Extract the [x, y] coordinate from the center of the cell holding the provided text.  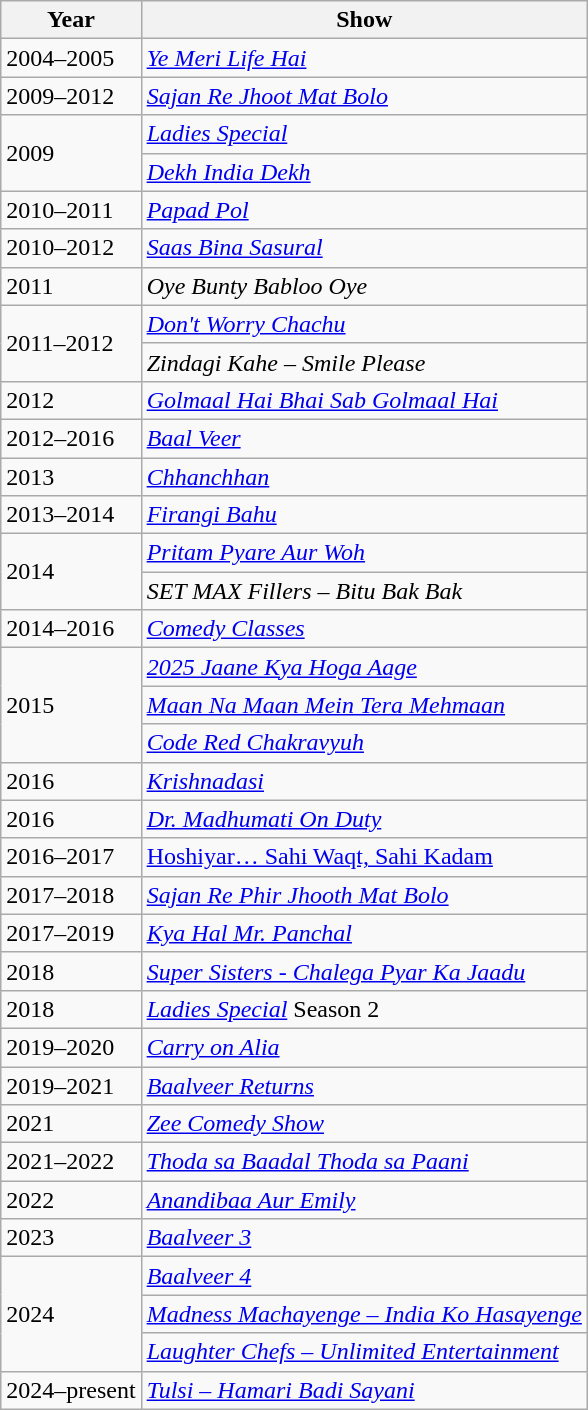
2012–2016 [71, 438]
Don't Worry Chachu [364, 324]
2015 [71, 705]
Laughter Chefs – Unlimited Entertainment [364, 1352]
Zee Comedy Show [364, 1124]
2014 [71, 572]
Super Sisters - Chalega Pyar Ka Jaadu [364, 971]
2011 [71, 286]
2024–present [71, 1390]
Krishnadasi [364, 781]
Zindagi Kahe – Smile Please [364, 362]
2009 [71, 153]
Golmaal Hai Bhai Sab Golmaal Hai [364, 400]
2019–2020 [71, 1047]
Ye Meri Life Hai [364, 58]
2012 [71, 400]
2017–2018 [71, 895]
Year [71, 20]
2016–2017 [71, 857]
Show [364, 20]
Carry on Alia [364, 1047]
Thoda sa Baadal Thoda sa Paani [364, 1162]
2010–2011 [71, 210]
Baalveer Returns [364, 1085]
2009–2012 [71, 96]
2017–2019 [71, 933]
Tulsi – Hamari Badi Sayani [364, 1390]
2025 Jaane Kya Hoga Aage [364, 667]
2019–2021 [71, 1085]
Dekh India Dekh [364, 172]
Baalveer 4 [364, 1276]
Code Red Chakravyuh [364, 743]
Pritam Pyare Aur Woh [364, 553]
2010–2012 [71, 248]
Madness Machayenge – India Ko Hasayenge [364, 1314]
Sajan Re Jhoot Mat Bolo [364, 96]
2004–2005 [71, 58]
2021–2022 [71, 1162]
Hoshiyar… Sahi Waqt, Sahi Kadam [364, 857]
Baal Veer [364, 438]
Dr. Madhumati On Duty [364, 819]
Sajan Re Phir Jhooth Mat Bolo [364, 895]
2013 [71, 477]
Kya Hal Mr. Panchal [364, 933]
2024 [71, 1314]
Chhanchhan [364, 477]
Oye Bunty Babloo Oye [364, 286]
Anandibaa Aur Emily [364, 1200]
2011–2012 [71, 343]
Saas Bina Sasural [364, 248]
Comedy Classes [364, 629]
2014–2016 [71, 629]
2023 [71, 1238]
2021 [71, 1124]
SET MAX Fillers – Bitu Bak Bak [364, 591]
2022 [71, 1200]
Ladies Special [364, 134]
Baalveer 3 [364, 1238]
Maan Na Maan Mein Tera Mehmaan [364, 705]
Ladies Special Season 2 [364, 1009]
Papad Pol [364, 210]
Firangi Bahu [364, 515]
2013–2014 [71, 515]
